Identify which cell holds the provided text, then report its (X, Y) central coordinate. 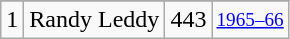
Randy Leddy (94, 20)
1965–66 (250, 20)
443 (188, 20)
1 (12, 20)
